Return the [x, y] coordinate for the center point of the cell that contains the specified text.  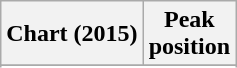
Chart (2015) [72, 34]
Peakposition [189, 34]
